Determine the (x, y) coordinate at the center of the cell enclosing the given text.  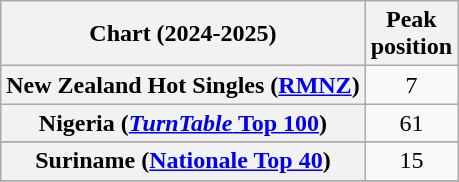
Chart (2024-2025) (183, 34)
7 (411, 85)
Suriname (Nationale Top 40) (183, 161)
61 (411, 123)
Peakposition (411, 34)
New Zealand Hot Singles (RMNZ) (183, 85)
Nigeria (TurnTable Top 100) (183, 123)
15 (411, 161)
